Output the [X, Y] coordinate of the center of the cell containing the given text.  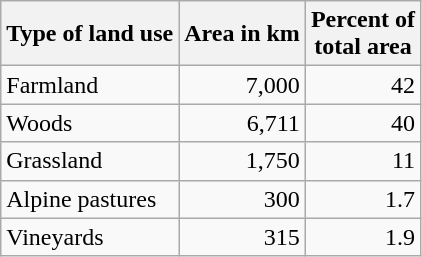
1,750 [242, 161]
40 [362, 123]
300 [242, 199]
1.9 [362, 237]
315 [242, 237]
Woods [90, 123]
Percent oftotal area [362, 34]
7,000 [242, 85]
6,711 [242, 123]
1.7 [362, 199]
Alpine pastures [90, 199]
42 [362, 85]
Area in km [242, 34]
Type of land use [90, 34]
Grassland [90, 161]
Farmland [90, 85]
11 [362, 161]
Vineyards [90, 237]
